Extract the [x, y] coordinate from the center of the cell holding the provided text.  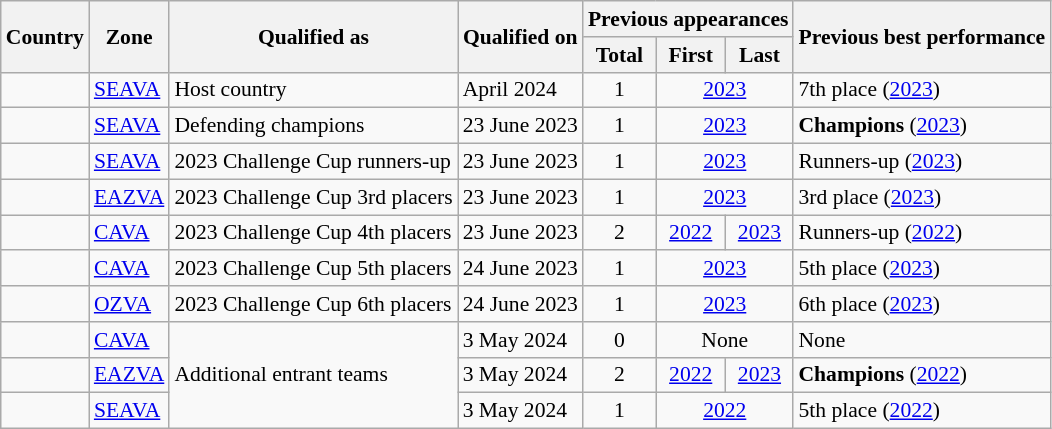
Champions (2023) [922, 126]
OZVA [129, 304]
2023 Challenge Cup runners-up [313, 162]
April 2024 [520, 90]
Zone [129, 36]
5th place (2023) [922, 269]
First [690, 55]
Qualified on [520, 36]
Additional entrant teams [313, 376]
Defending champions [313, 126]
2023 Challenge Cup 3rd placers [313, 197]
Qualified as [313, 36]
7th place (2023) [922, 90]
Runners-up (2023) [922, 162]
2023 Challenge Cup 4th placers [313, 233]
2023 Challenge Cup 5th placers [313, 269]
Champions (2022) [922, 375]
6th place (2023) [922, 304]
Host country [313, 90]
5th place (2022) [922, 411]
Runners-up (2022) [922, 233]
Previous appearances [688, 19]
Country [45, 36]
2023 Challenge Cup 6th placers [313, 304]
Previous best performance [922, 36]
0 [620, 340]
Last [759, 55]
Total [620, 55]
3rd place (2023) [922, 197]
